From the cell containing the given text, extract its center point as [X, Y] coordinate. 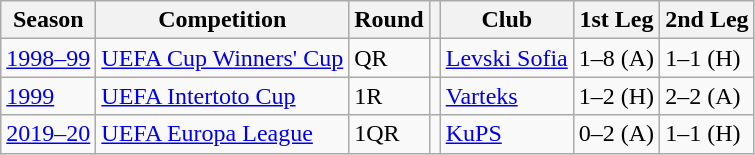
Club [506, 20]
2–2 (A) [707, 96]
1QR [389, 134]
UEFA Intertoto Cup [222, 96]
UEFA Europa League [222, 134]
2nd Leg [707, 20]
Levski Sofia [506, 58]
Competition [222, 20]
1–8 (A) [616, 58]
2019–20 [48, 134]
1–2 (H) [616, 96]
Season [48, 20]
UEFA Cup Winners' Cup [222, 58]
0–2 (A) [616, 134]
1999 [48, 96]
Varteks [506, 96]
1R [389, 96]
Round [389, 20]
KuPS [506, 134]
1st Leg [616, 20]
1998–99 [48, 58]
QR [389, 58]
